Determine the [x, y] coordinate at the center of the cell enclosing the given text.  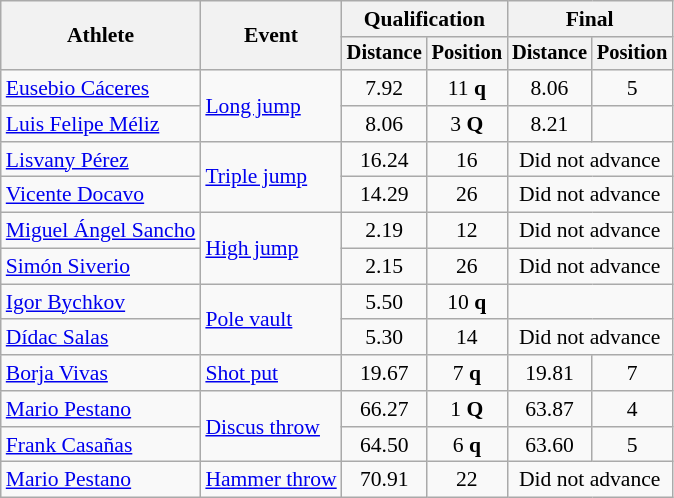
Miguel Ángel Sancho [101, 231]
Vicente Docavo [101, 195]
Event [270, 36]
14.29 [384, 195]
Borja Vivas [101, 373]
Triple jump [270, 178]
63.60 [550, 445]
16 [467, 160]
19.81 [550, 373]
16.24 [384, 160]
Eusebio Cáceres [101, 88]
4 [632, 409]
5.30 [384, 338]
63.87 [550, 409]
Long jump [270, 106]
Simón Siverio [101, 267]
7 q [467, 373]
Athlete [101, 36]
Lisvany Pérez [101, 160]
64.50 [384, 445]
66.27 [384, 409]
19.67 [384, 373]
3 Q [467, 124]
Frank Casañas [101, 445]
14 [467, 338]
1 Q [467, 409]
70.91 [384, 480]
Hammer throw [270, 480]
2.19 [384, 231]
Luis Felipe Méliz [101, 124]
7.92 [384, 88]
2.15 [384, 267]
Shot put [270, 373]
Igor Bychkov [101, 302]
Final [590, 19]
Pole vault [270, 320]
Dídac Salas [101, 338]
6 q [467, 445]
12 [467, 231]
Discus throw [270, 426]
22 [467, 480]
7 [632, 373]
5.50 [384, 302]
High jump [270, 248]
8.21 [550, 124]
10 q [467, 302]
11 q [467, 88]
Qualification [424, 19]
